Return (X, Y) of the center of cell containing provided text 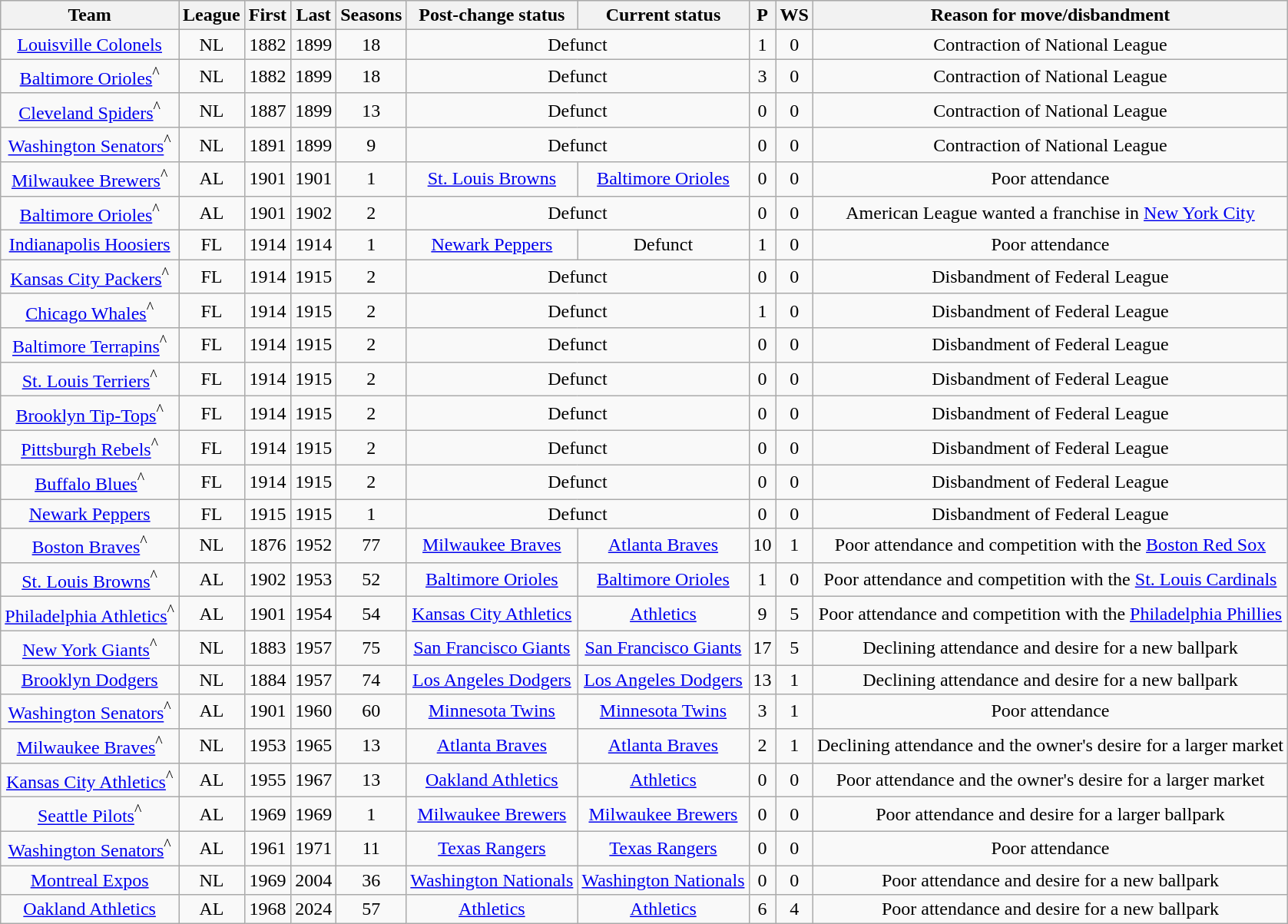
St. Louis Terriers^ (90, 379)
Pittsburgh Rebels^ (90, 447)
Seattle Pilots^ (90, 814)
1876 (267, 545)
Kansas City Athletics^ (90, 780)
Boston Braves^ (90, 545)
St. Louis Browns^ (90, 579)
Brooklyn Dodgers (90, 680)
Cleveland Spiders^ (90, 111)
Post-change status (492, 15)
75 (372, 648)
Poor attendance and desire for a larger ballpark (1050, 814)
Kansas City Athletics (492, 614)
Chicago Whales^ (90, 310)
1960 (313, 711)
Seasons (372, 15)
1887 (267, 111)
1884 (267, 680)
Milwaukee Braves (492, 545)
New York Giants^ (90, 648)
Poor attendance and the owner's desire for a larger market (1050, 780)
17 (762, 648)
1952 (313, 545)
First (267, 15)
11 (372, 848)
60 (372, 711)
Indianapolis Hoosiers (90, 245)
1968 (267, 909)
Poor attendance and competition with the St. Louis Cardinals (1050, 579)
Milwaukee Braves^ (90, 745)
1955 (267, 780)
Milwaukee Brewers^ (90, 180)
2024 (313, 909)
1967 (313, 780)
74 (372, 680)
Philadelphia Athletics^ (90, 614)
1971 (313, 848)
10 (762, 545)
Kansas City Packers^ (90, 277)
Poor attendance and competition with the Boston Red Sox (1050, 545)
Brooklyn Tip-Tops^ (90, 413)
WS (794, 15)
1961 (267, 848)
Reason for move/disbandment (1050, 15)
6 (762, 909)
P (762, 15)
36 (372, 880)
Declining attendance and the owner's desire for a larger market (1050, 745)
1954 (313, 614)
1965 (313, 745)
League (212, 15)
Team (90, 15)
Montreal Expos (90, 880)
Louisville Colonels (90, 45)
2004 (313, 880)
Poor attendance and competition with the Philadelphia Phillies (1050, 614)
1891 (267, 144)
St. Louis Browns (492, 180)
Buffalo Blues^ (90, 482)
52 (372, 579)
Baltimore Terrapins^ (90, 346)
1883 (267, 648)
77 (372, 545)
57 (372, 909)
American League wanted a franchise in New York City (1050, 214)
Current status (664, 15)
4 (794, 909)
Last (313, 15)
54 (372, 614)
